Locate the cell with the specified text and output its [X, Y] center coordinate. 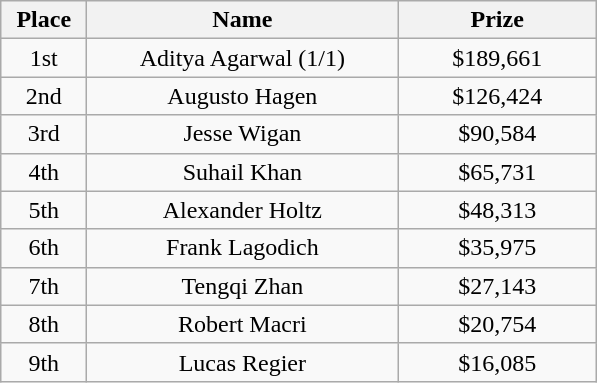
7th [44, 286]
5th [44, 210]
$48,313 [498, 210]
Place [44, 20]
Robert Macri [242, 324]
4th [44, 172]
Prize [498, 20]
$16,085 [498, 362]
$90,584 [498, 134]
2nd [44, 96]
3rd [44, 134]
$189,661 [498, 58]
Jesse Wigan [242, 134]
$27,143 [498, 286]
Aditya Agarwal (1/1) [242, 58]
Augusto Hagen [242, 96]
6th [44, 248]
Tengqi Zhan [242, 286]
$20,754 [498, 324]
Frank Lagodich [242, 248]
8th [44, 324]
$35,975 [498, 248]
Name [242, 20]
1st [44, 58]
Suhail Khan [242, 172]
$126,424 [498, 96]
Alexander Holtz [242, 210]
9th [44, 362]
Lucas Regier [242, 362]
$65,731 [498, 172]
